Locate the cell with the specified text and output its (x, y) center coordinate. 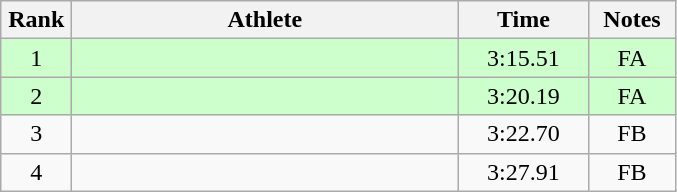
1 (36, 58)
Time (524, 20)
3 (36, 134)
3:27.91 (524, 172)
3:22.70 (524, 134)
Notes (632, 20)
4 (36, 172)
2 (36, 96)
3:15.51 (524, 58)
Rank (36, 20)
Athlete (265, 20)
3:20.19 (524, 96)
